Capture the cell that displays the provided text and extract its (x, y) central coordinate. 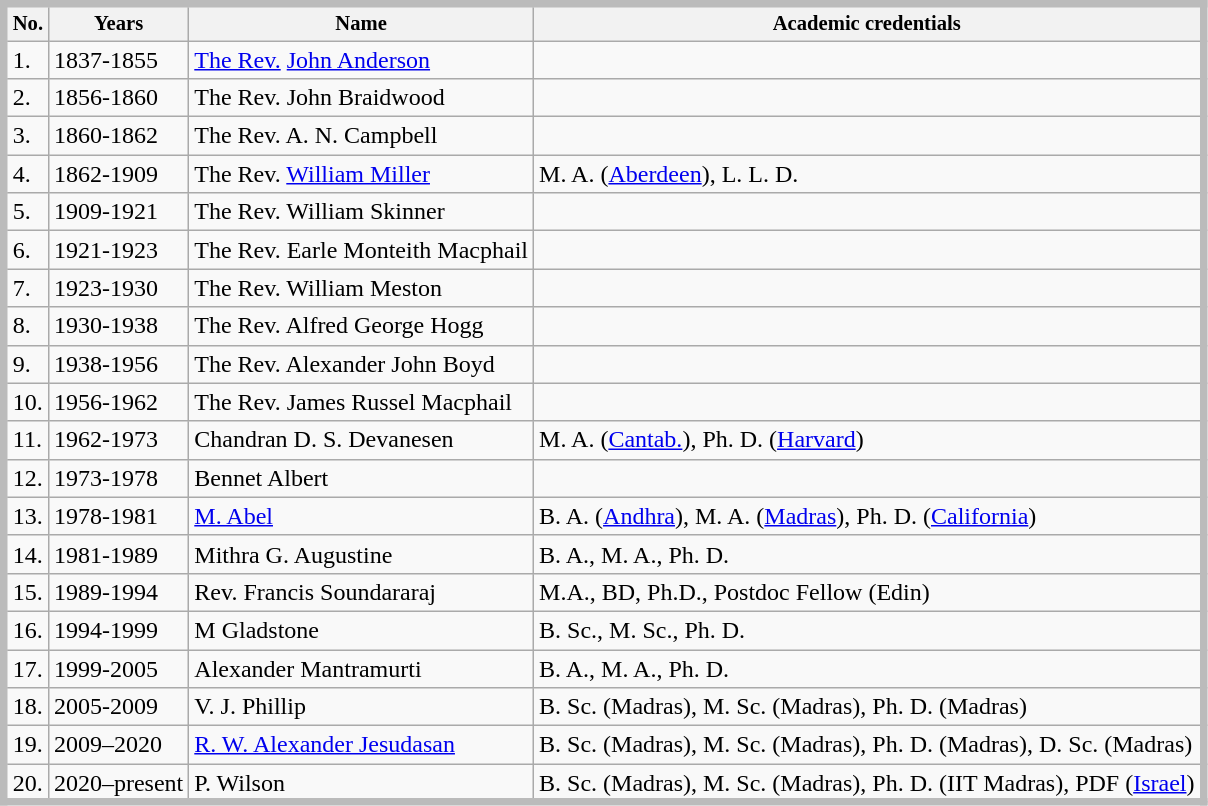
Alexander Mantramurti (362, 669)
16. (26, 631)
13. (26, 517)
1938-1956 (118, 364)
The Rev. Alfred George Hogg (362, 326)
10. (26, 402)
4. (26, 174)
Years (118, 22)
B. Sc. (Madras), M. Sc. (Madras), Ph. D. (Madras), D. Sc. (Madras) (868, 745)
M. A. (Cantab.), Ph. D. (Harvard) (868, 440)
1978-1981 (118, 517)
The Rev. William Miller (362, 174)
Mithra G. Augustine (362, 555)
1999-2005 (118, 669)
1923-1930 (118, 288)
B. A. (Andhra), M. A. (Madras), Ph. D. (California) (868, 517)
2009–2020 (118, 745)
12. (26, 479)
2005-2009 (118, 707)
1981-1989 (118, 555)
7. (26, 288)
B. Sc. (Madras), M. Sc. (Madras), Ph. D. (IIT Madras), PDF (Israel) (868, 783)
M.A., BD, Ph.D., Postdoc Fellow (Edin) (868, 593)
Name (362, 22)
The Rev. Earle Monteith Macphail (362, 250)
M. Abel (362, 517)
The Rev. John Braidwood (362, 98)
P. Wilson (362, 783)
2. (26, 98)
1962-1973 (118, 440)
M. A. (Aberdeen), L. L. D. (868, 174)
1837-1855 (118, 60)
3. (26, 136)
1930-1938 (118, 326)
6. (26, 250)
No. (26, 22)
1909-1921 (118, 212)
Rev. Francis Soundararaj (362, 593)
M Gladstone (362, 631)
R. W. Alexander Jesudasan (362, 745)
1989-1994 (118, 593)
1994-1999 (118, 631)
19. (26, 745)
Bennet Albert (362, 479)
18. (26, 707)
The Rev. Alexander John Boyd (362, 364)
11. (26, 440)
14. (26, 555)
1956-1962 (118, 402)
8. (26, 326)
1856-1860 (118, 98)
The Rev. William Meston (362, 288)
2020–present (118, 783)
1973-1978 (118, 479)
17. (26, 669)
The Rev. James Russel Macphail (362, 402)
B. Sc., M. Sc., Ph. D. (868, 631)
1921-1923 (118, 250)
5. (26, 212)
The Rev. John Anderson (362, 60)
15. (26, 593)
Academic credentials (868, 22)
20. (26, 783)
1860-1862 (118, 136)
The Rev. William Skinner (362, 212)
9. (26, 364)
Chandran D. S. Devanesen (362, 440)
V. J. Phillip (362, 707)
1. (26, 60)
B. Sc. (Madras), M. Sc. (Madras), Ph. D. (Madras) (868, 707)
The Rev. A. N. Campbell (362, 136)
1862-1909 (118, 174)
